Determine the [x, y] coordinate at the center of the cell enclosing the given text.  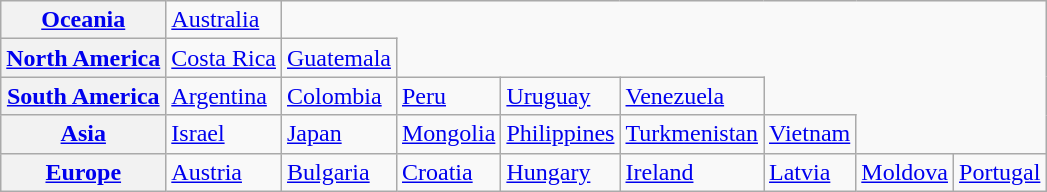
Argentina [224, 96]
Australia [224, 20]
Uruguay [560, 96]
Colombia [338, 96]
Latvia [810, 172]
Moldova [905, 172]
North America [84, 58]
Croatia [448, 172]
Vietnam [810, 134]
Turkmenistan [692, 134]
Asia [84, 134]
Austria [224, 172]
Hungary [560, 172]
Ireland [692, 172]
Europe [84, 172]
South America [84, 96]
Costa Rica [224, 58]
Guatemala [338, 58]
Mongolia [448, 134]
Philippines [560, 134]
Israel [224, 134]
Peru [448, 96]
Bulgaria [338, 172]
Oceania [84, 20]
Portugal [1000, 172]
Japan [338, 134]
Venezuela [692, 96]
